Output the [x, y] coordinate of the center of the cell containing the given text.  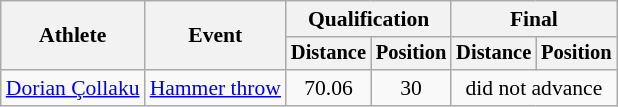
Athlete [73, 36]
70.06 [328, 88]
Event [216, 36]
30 [411, 88]
Qualification [368, 19]
Dorian Çollaku [73, 88]
did not advance [534, 88]
Final [534, 19]
Hammer throw [216, 88]
